Determine the (X, Y) coordinate at the center of the cell enclosing the given text.  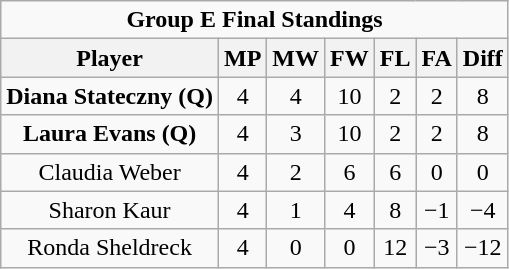
FW (350, 58)
−3 (436, 248)
Sharon Kaur (110, 210)
−4 (482, 210)
FA (436, 58)
Diff (482, 58)
MP (242, 58)
Player (110, 58)
FL (395, 58)
3 (296, 134)
MW (296, 58)
12 (395, 248)
Laura Evans (Q) (110, 134)
Group E Final Standings (255, 20)
Ronda Sheldreck (110, 248)
−12 (482, 248)
−1 (436, 210)
Claudia Weber (110, 172)
Diana Stateczny (Q) (110, 96)
1 (296, 210)
